Find where the given text appears and provide that cell's center as (X, Y) coordinate. 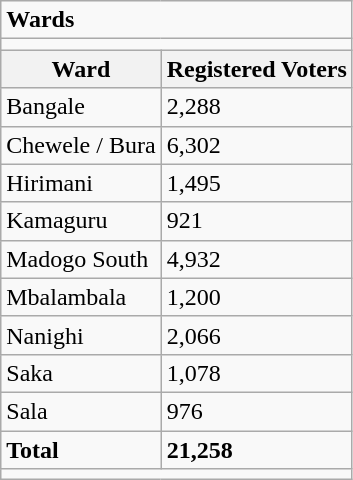
Ward (81, 69)
Hirimani (81, 183)
Kamaguru (81, 221)
1,078 (256, 373)
Nanighi (81, 335)
2,066 (256, 335)
Total (81, 449)
Bangale (81, 107)
2,288 (256, 107)
1,495 (256, 183)
Chewele / Bura (81, 145)
Wards (177, 20)
1,200 (256, 297)
21,258 (256, 449)
4,932 (256, 259)
976 (256, 411)
Registered Voters (256, 69)
Mbalambala (81, 297)
921 (256, 221)
6,302 (256, 145)
Sala (81, 411)
Madogo South (81, 259)
Saka (81, 373)
